Capture the cell that displays the provided text and extract its (x, y) central coordinate. 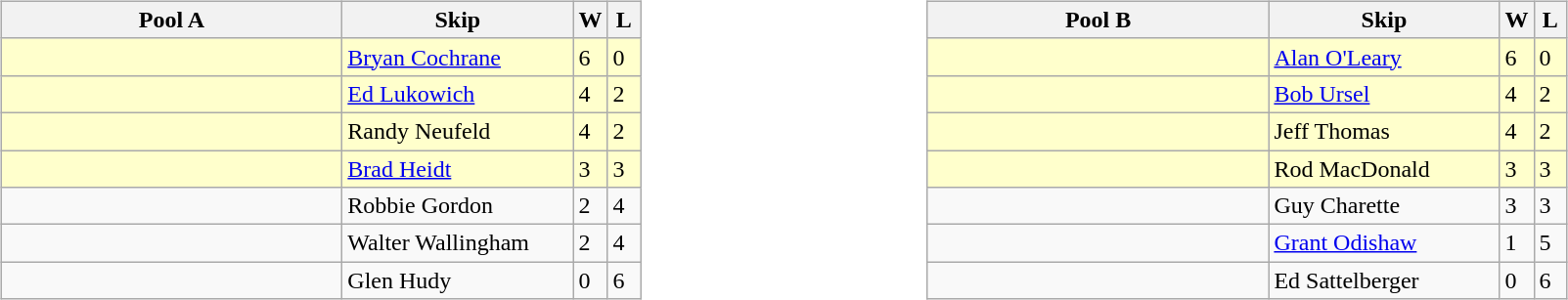
Ed Lukowich (458, 94)
Brad Heidt (458, 169)
Alan O'Leary (1384, 57)
Robbie Gordon (458, 206)
Walter Wallingham (458, 243)
Rod MacDonald (1384, 169)
Glen Hudy (458, 280)
Randy Neufeld (458, 131)
Pool A (172, 20)
Grant Odishaw (1384, 243)
5 (1550, 243)
1 (1516, 243)
Pool B (1098, 20)
Bob Ursel (1384, 94)
Jeff Thomas (1384, 131)
Guy Charette (1384, 206)
Bryan Cochrane (458, 57)
Ed Sattelberger (1384, 280)
